Search for the cell housing the specified text and yield its (x, y) center coordinate. 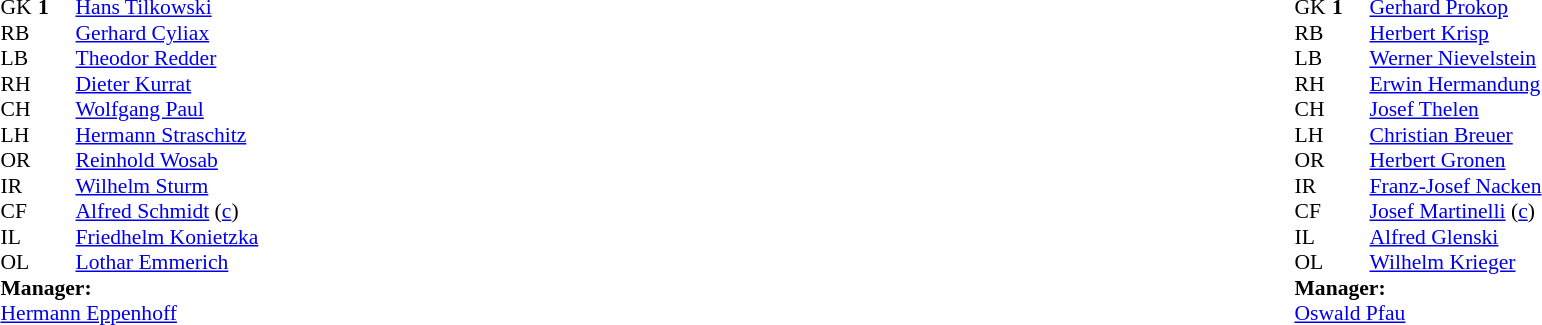
Christian Breuer (1455, 135)
Herbert Gronen (1455, 161)
Alfred Schmidt (c) (168, 211)
Erwin Hermandung (1455, 84)
Wilhelm Krieger (1455, 263)
Wilhelm Sturm (168, 186)
Alfred Glenski (1455, 237)
Gerhard Cyliax (168, 33)
Friedhelm Konietzka (168, 237)
Josef Martinelli (c) (1455, 211)
Theodor Redder (168, 59)
Wolfgang Paul (168, 109)
Hermann Straschitz (168, 135)
Josef Thelen (1455, 109)
Dieter Kurrat (168, 84)
Lothar Emmerich (168, 263)
Reinhold Wosab (168, 161)
Herbert Krisp (1455, 33)
Werner Nievelstein (1455, 59)
Franz-Josef Nacken (1455, 186)
